Extract the (X, Y) coordinate from the center of the cell holding the provided text.  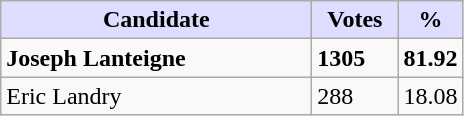
Eric Landry (156, 96)
288 (355, 96)
18.08 (430, 96)
81.92 (430, 58)
Votes (355, 20)
Candidate (156, 20)
1305 (355, 58)
% (430, 20)
Joseph Lanteigne (156, 58)
